Search for the cell housing the specified text and yield its [x, y] center coordinate. 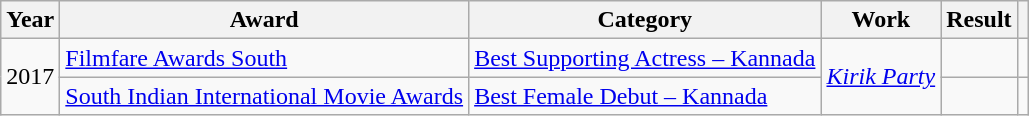
Kirik Party [881, 77]
2017 [30, 77]
Award [264, 20]
Result [979, 20]
Category [645, 20]
Best Supporting Actress – Kannada [645, 58]
South Indian International Movie Awards [264, 96]
Work [881, 20]
Year [30, 20]
Filmfare Awards South [264, 58]
Best Female Debut – Kannada [645, 96]
